Determine the [X, Y] coordinate at the center of the cell enclosing the given text.  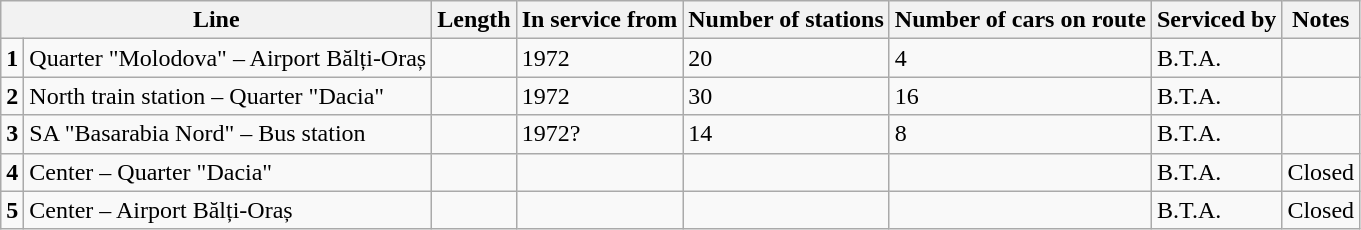
In service from [600, 20]
Length [474, 20]
Number of cars on route [1020, 20]
1 [12, 58]
Quarter "Molodova" – Airport Bălți-Oraș [228, 58]
16 [1020, 96]
Notes [1321, 20]
20 [786, 58]
8 [1020, 134]
Number of stations [786, 20]
North train station – Quarter "Dacia" [228, 96]
Line [216, 20]
5 [12, 210]
1972? [600, 134]
14 [786, 134]
Center – Airport Bălți-Oraș [228, 210]
2 [12, 96]
30 [786, 96]
Center – Quarter "Dacia" [228, 172]
3 [12, 134]
SA "Basarabia Nord" – Bus station [228, 134]
Serviced by [1216, 20]
